From the cell containing the given text, extract its center point as [X, Y] coordinate. 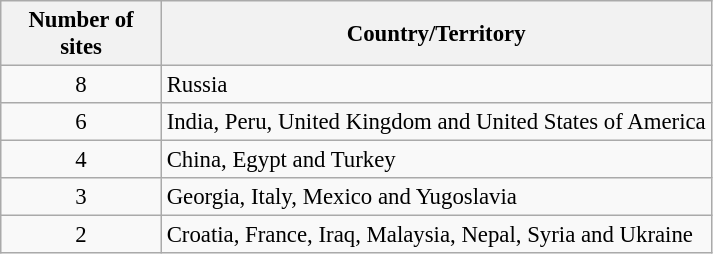
Country/Territory [436, 34]
Croatia, France, Iraq, Malaysia, Nepal, Syria and Ukraine [436, 235]
4 [82, 160]
2 [82, 235]
3 [82, 197]
Georgia, Italy, Mexico and Yugoslavia [436, 197]
Number of sites [82, 34]
8 [82, 85]
Russia [436, 85]
India, Peru, United Kingdom and United States of America [436, 122]
China, Egypt and Turkey [436, 160]
6 [82, 122]
